Pinpoint the cell where the given text exists, returning its [X, Y] midpoint coordinate. 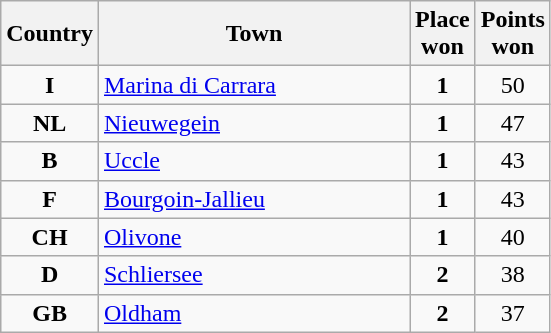
D [50, 275]
CH [50, 237]
I [50, 85]
47 [512, 123]
B [50, 161]
38 [512, 275]
Country [50, 34]
Town [254, 34]
Marina di Carrara [254, 85]
37 [512, 313]
NL [50, 123]
Schliersee [254, 275]
Place won [443, 34]
Bourgoin-Jallieu [254, 199]
Uccle [254, 161]
Points won [512, 34]
Oldham [254, 313]
Olivone [254, 237]
Nieuwegein [254, 123]
50 [512, 85]
F [50, 199]
40 [512, 237]
GB [50, 313]
